Pinpoint the cell where the given text exists, returning its (x, y) midpoint coordinate. 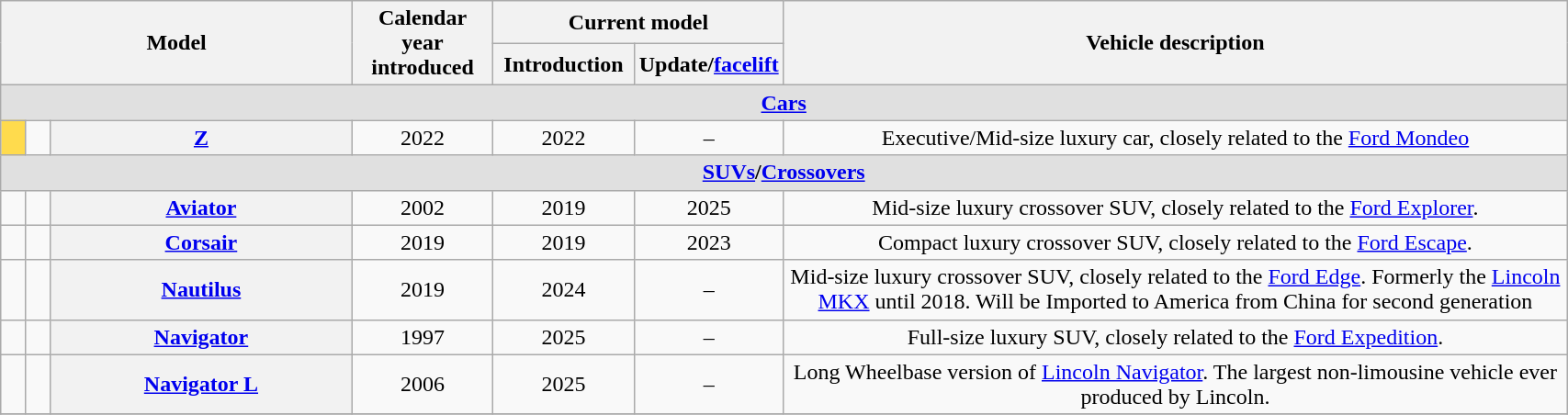
Aviator (202, 207)
Model (176, 43)
2023 (709, 242)
Corsair (202, 242)
Update/facelift (709, 64)
Vehicle description (1175, 43)
2002 (423, 207)
2024 (564, 290)
Calendar yearintroduced (423, 43)
Navigator (202, 337)
Compact luxury crossover SUV, closely related to the Ford Escape. (1175, 242)
Long Wheelbase version of Lincoln Navigator. The largest non-limousine vehicle ever produced by Lincoln. (1175, 384)
1997 (423, 337)
Navigator L (202, 384)
Executive/Mid-size luxury car, closely related to the Ford Mondeo (1175, 138)
Mid-size luxury crossover SUV, closely related to the Ford Explorer. (1175, 207)
Cars (784, 103)
SUVs/Crossovers (784, 173)
Introduction (564, 64)
2006 (423, 384)
Full-size luxury SUV, closely related to the Ford Expedition. (1175, 337)
Nautilus (202, 290)
Current model (638, 22)
Z (202, 138)
